Provide the [X, Y] coordinate of the cell's center where the given text is located.  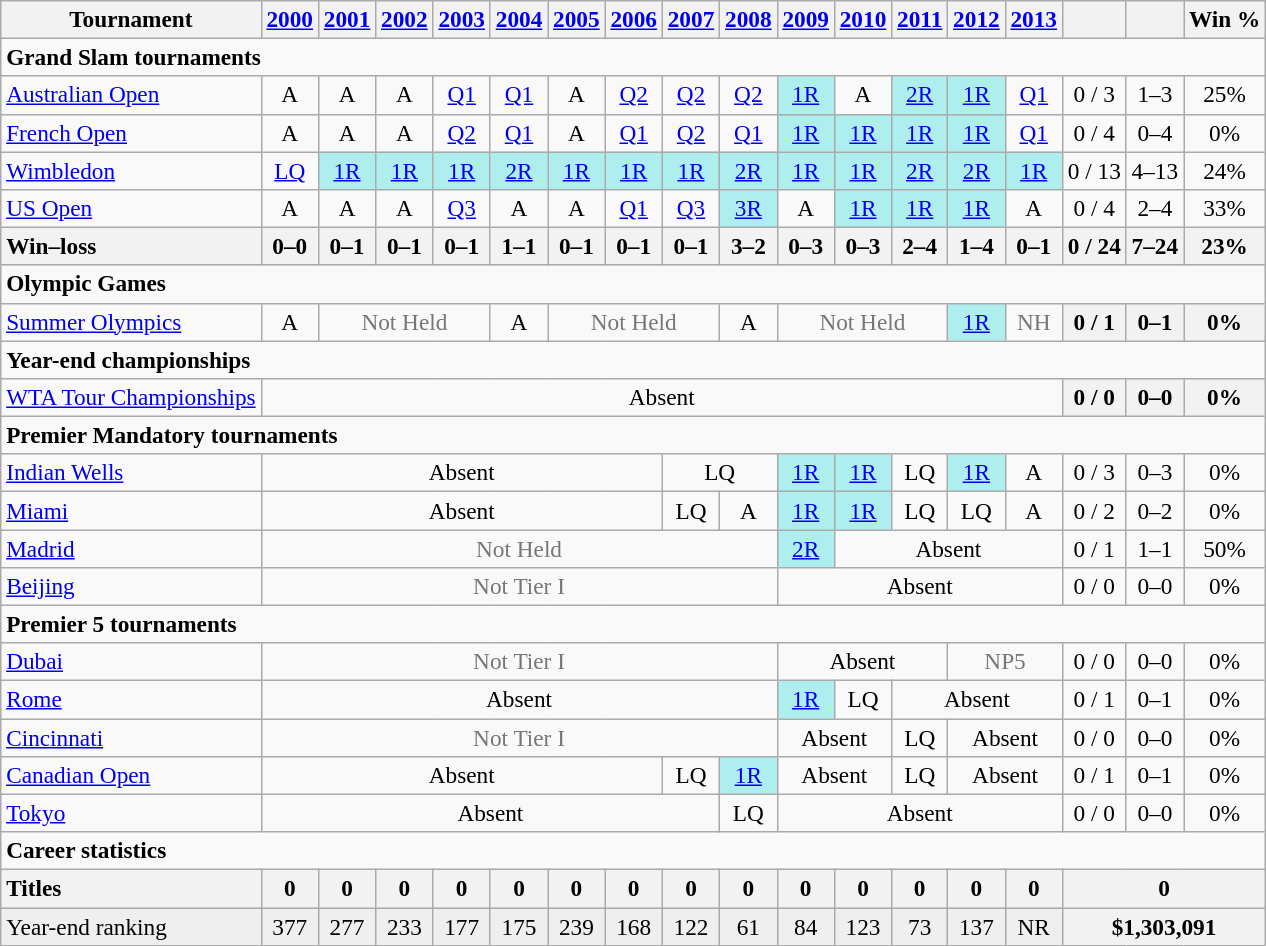
WTA Tour Championships [131, 397]
175 [518, 926]
123 [862, 926]
Australian Open [131, 95]
Wimbledon [131, 170]
Beijing [131, 586]
Rome [131, 699]
Career statistics [634, 850]
4–13 [1154, 170]
Madrid [131, 548]
61 [748, 926]
122 [690, 926]
239 [576, 926]
3R [748, 208]
NP5 [1006, 662]
84 [806, 926]
2002 [404, 19]
3–2 [748, 246]
233 [404, 926]
2001 [346, 19]
$1,303,091 [1164, 926]
277 [346, 926]
Win–loss [131, 246]
French Open [131, 133]
2012 [976, 19]
137 [976, 926]
2008 [748, 19]
Tournament [131, 19]
33% [1225, 208]
Canadian Open [131, 775]
73 [920, 926]
Premier Mandatory tournaments [634, 435]
Titles [131, 888]
1–3 [1154, 95]
US Open [131, 208]
NH [1034, 322]
Cincinnati [131, 737]
Miami [131, 510]
Premier 5 tournaments [634, 624]
Year-end ranking [131, 926]
23% [1225, 246]
0 / 2 [1094, 510]
1–4 [976, 246]
2007 [690, 19]
Year-end championships [634, 359]
2000 [290, 19]
24% [1225, 170]
0 / 13 [1094, 170]
177 [462, 926]
168 [634, 926]
2009 [806, 19]
Tokyo [131, 813]
25% [1225, 95]
NR [1034, 926]
0–2 [1154, 510]
Grand Slam tournaments [634, 57]
50% [1225, 548]
Indian Wells [131, 473]
Summer Olympics [131, 322]
Dubai [131, 662]
0 / 24 [1094, 246]
2006 [634, 19]
2005 [576, 19]
2003 [462, 19]
2013 [1034, 19]
Olympic Games [634, 284]
2010 [862, 19]
377 [290, 926]
2011 [920, 19]
Win % [1225, 19]
2004 [518, 19]
7–24 [1154, 246]
0–4 [1154, 133]
